Return the (X, Y) coordinate for the center point of the cell that contains the specified text.  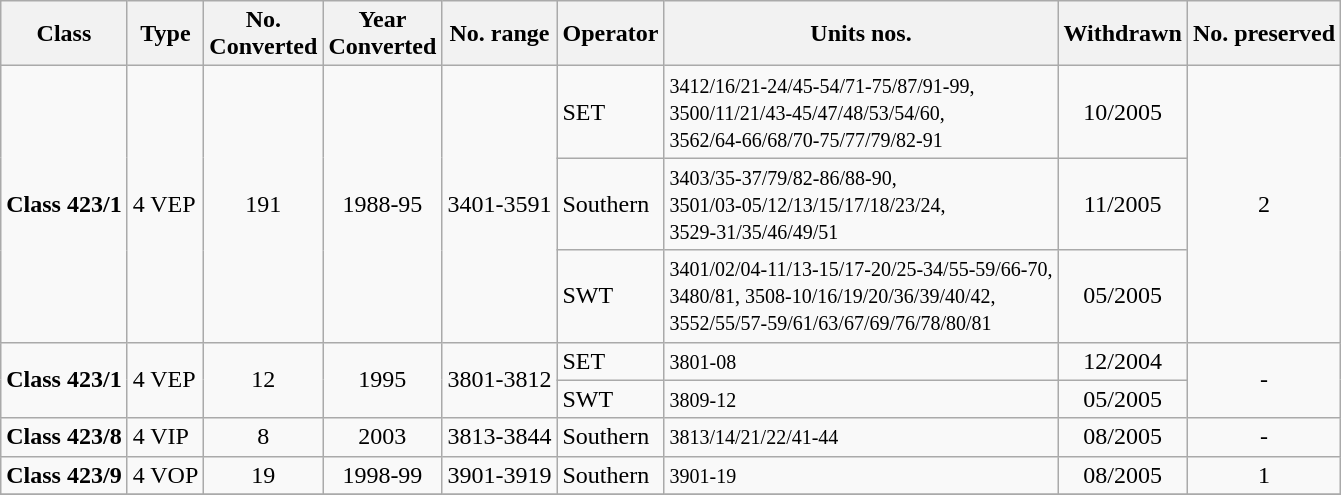
3412/16/21-24/45-54/71-75/87/91-99, 3500/11/21/43-45/47/48/53/54/60, 3562/64-66/68/70-75/77/79/82-91 (861, 112)
No.Converted (264, 34)
YearConverted (382, 34)
3813-3844 (500, 437)
Class 423/8 (64, 437)
3401-3591 (500, 204)
4 VOP (166, 475)
Type (166, 34)
12/2004 (1122, 361)
19 (264, 475)
2 (1264, 204)
3401/02/04-11/13-15/17-20/25-34/55-59/66-70, 3480/81, 3508-10/16/19/20/36/39/40/42, 3552/55/57-59/61/63/67/69/76/78/80/81 (861, 296)
10/2005 (1122, 112)
Class (64, 34)
Units nos. (861, 34)
1 (1264, 475)
2003 (382, 437)
Operator (610, 34)
11/2005 (1122, 204)
8 (264, 437)
Class 423/9 (64, 475)
1998-99 (382, 475)
3809-12 (861, 399)
3901-3919 (500, 475)
3801-3812 (500, 380)
3801-08 (861, 361)
191 (264, 204)
3901-19 (861, 475)
12 (264, 380)
No. range (500, 34)
1988-95 (382, 204)
3403/35-37/79/82-86/88-90, 3501/03-05/12/13/15/17/18/23/24, 3529-31/35/46/49/51 (861, 204)
4 VIP (166, 437)
3813/14/21/22/41-44 (861, 437)
Withdrawn (1122, 34)
No. preserved (1264, 34)
1995 (382, 380)
